Detect which cell encompasses the target text, then output its (x, y) center coordinate. 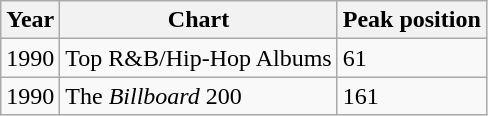
Peak position (412, 20)
161 (412, 96)
61 (412, 58)
The Billboard 200 (198, 96)
Year (30, 20)
Top R&B/Hip-Hop Albums (198, 58)
Chart (198, 20)
